Search for the cell housing the specified text and yield its [x, y] center coordinate. 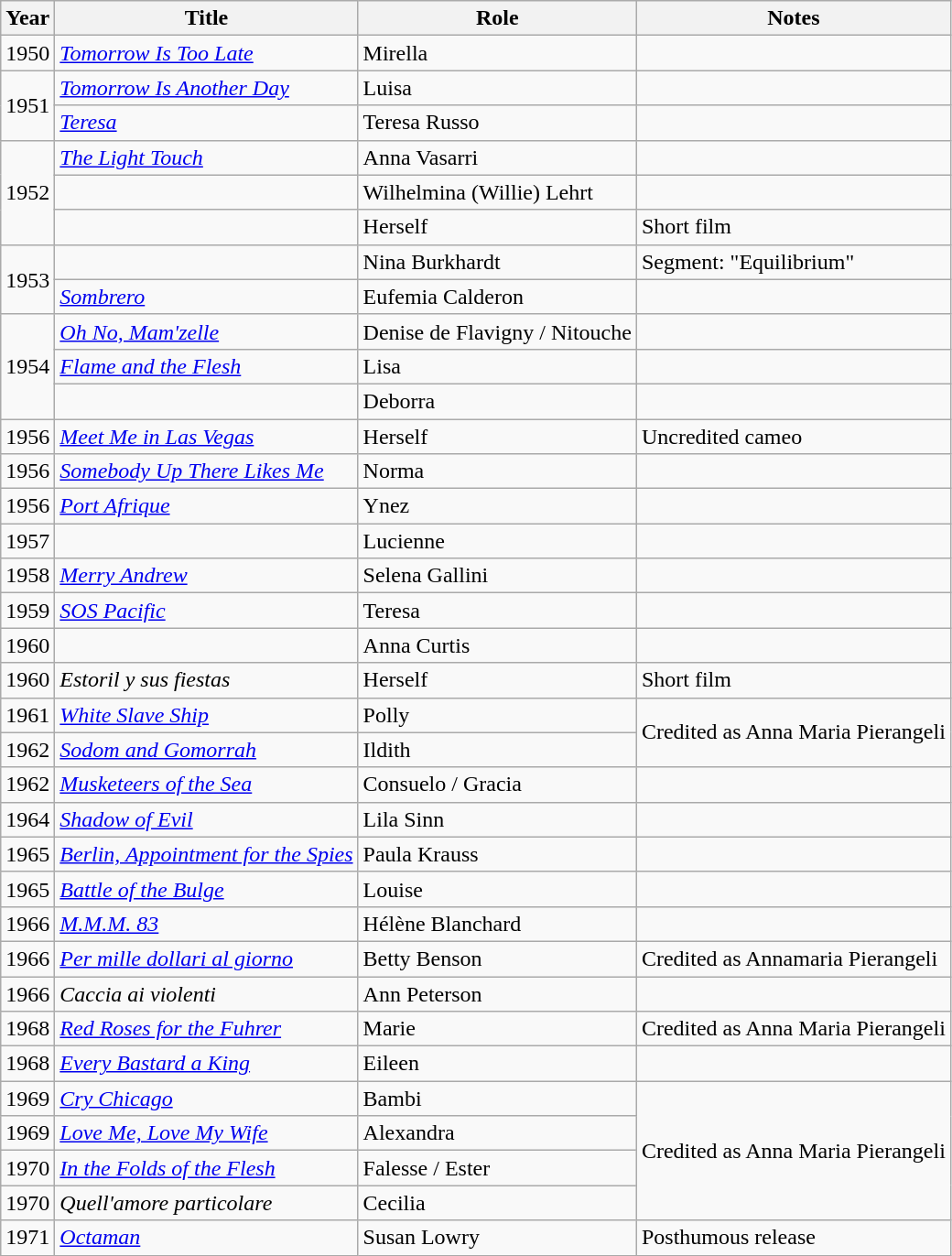
Shadow of Evil [207, 819]
1950 [27, 53]
Cecilia [497, 1203]
Notes [793, 18]
Teresa Russo [497, 123]
In the Folds of the Flesh [207, 1168]
Anna Curtis [497, 645]
Betty Benson [497, 958]
Segment: "Equilibrium" [793, 262]
Ildith [497, 750]
Ynez [497, 506]
Lila Sinn [497, 819]
Deborra [497, 401]
Octaman [207, 1238]
Flame and the Flesh [207, 366]
1953 [27, 279]
White Slave Ship [207, 715]
Title [207, 18]
Norma [497, 471]
Hélène Blanchard [497, 924]
Quell'amore particolare [207, 1203]
Paula Krauss [497, 854]
Musketeers of the Sea [207, 785]
Estoril y sus fiestas [207, 680]
1951 [27, 105]
Sombrero [207, 297]
1957 [27, 541]
Eufemia Calderon [497, 297]
Love Me, Love My Wife [207, 1133]
Meet Me in Las Vegas [207, 437]
Marie [497, 1029]
1954 [27, 366]
Uncredited cameo [793, 437]
1959 [27, 611]
Falesse / Ester [497, 1168]
Selena Gallini [497, 576]
Consuelo / Gracia [497, 785]
Nina Burkhardt [497, 262]
Lucienne [497, 541]
Port Afrique [207, 506]
Tomorrow Is Another Day [207, 88]
Alexandra [497, 1133]
Cry Chicago [207, 1099]
Lisa [497, 366]
Ann Peterson [497, 993]
Louise [497, 889]
Luisa [497, 88]
Year [27, 18]
Tomorrow Is Too Late [207, 53]
1958 [27, 576]
1971 [27, 1238]
Somebody Up There Likes Me [207, 471]
M.M.M. 83 [207, 924]
Posthumous release [793, 1238]
Sodom and Gomorrah [207, 750]
Berlin, Appointment for the Spies [207, 854]
Red Roses for the Fuhrer [207, 1029]
Battle of the Bulge [207, 889]
Credited as Annamaria Pierangeli [793, 958]
Denise de Flavigny / Nitouche [497, 331]
Bambi [497, 1099]
1952 [27, 192]
Wilhelmina (Willie) Lehrt [497, 192]
SOS Pacific [207, 611]
Every Bastard a King [207, 1064]
The Light Touch [207, 157]
Caccia ai violenti [207, 993]
1964 [27, 819]
Mirella [497, 53]
Eileen [497, 1064]
Anna Vasarri [497, 157]
Role [497, 18]
1961 [27, 715]
Oh No, Mam'zelle [207, 331]
Polly [497, 715]
Susan Lowry [497, 1238]
Per mille dollari al giorno [207, 958]
Merry Andrew [207, 576]
